Return [x, y] of the center of cell containing provided text 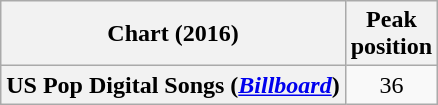
Chart (2016) [173, 34]
36 [391, 85]
Peakposition [391, 34]
US Pop Digital Songs (Billboard) [173, 85]
